Search for the cell housing the specified text and yield its [x, y] center coordinate. 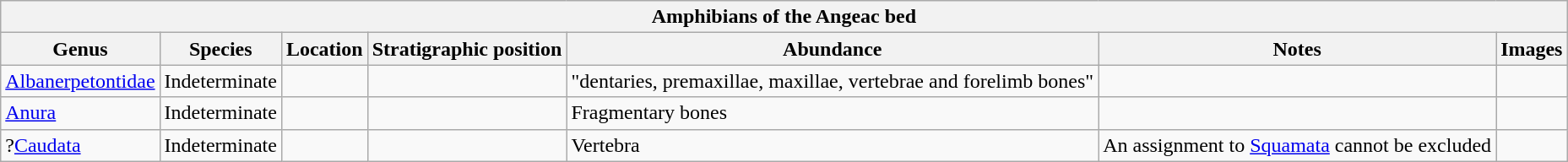
Amphibians of the Angeac bed [784, 17]
?Caudata [80, 145]
Fragmentary bones [833, 113]
An assignment to Squamata cannot be excluded [1297, 145]
Images [1532, 49]
Vertebra [833, 145]
Stratigraphic position [467, 49]
Notes [1297, 49]
Species [220, 49]
Anura [80, 113]
Location [324, 49]
Abundance [833, 49]
Genus [80, 49]
Albanerpetontidae [80, 81]
"dentaries, premaxillae, maxillae, vertebrae and forelimb bones" [833, 81]
